Return [X, Y] of the center of cell containing provided text 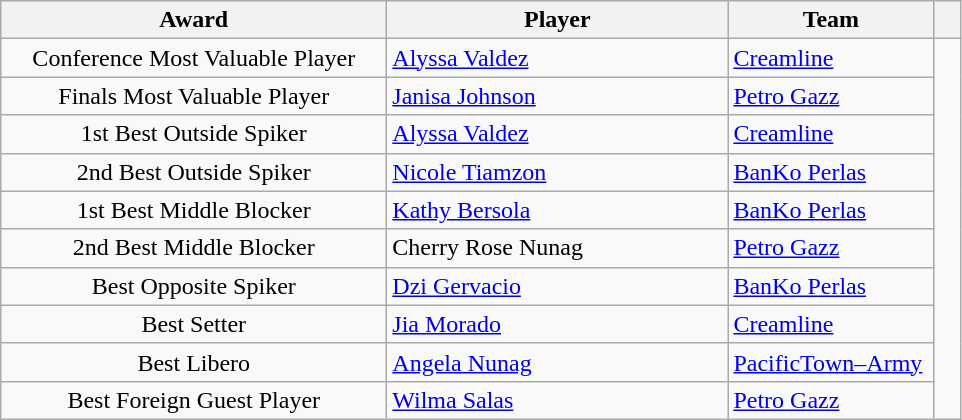
2nd Best Outside Spiker [194, 172]
1st Best Outside Spiker [194, 134]
Award [194, 20]
Team [831, 20]
Finals Most Valuable Player [194, 96]
Nicole Tiamzon [558, 172]
Best Setter [194, 324]
Best Libero [194, 362]
Cherry Rose Nunag [558, 248]
Dzi Gervacio [558, 286]
Angela Nunag [558, 362]
Conference Most Valuable Player [194, 58]
Jia Morado [558, 324]
Wilma Salas [558, 400]
2nd Best Middle Blocker [194, 248]
PacificTown–Army [831, 362]
Best Foreign Guest Player [194, 400]
Player [558, 20]
Best Opposite Spiker [194, 286]
Kathy Bersola [558, 210]
1st Best Middle Blocker [194, 210]
Janisa Johnson [558, 96]
